For the text-containing cell, return its midpoint in (X, Y) coordinate format. 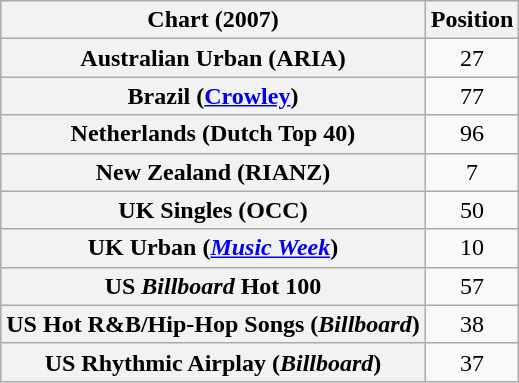
New Zealand (RIANZ) (213, 172)
57 (472, 286)
Australian Urban (ARIA) (213, 58)
10 (472, 248)
50 (472, 210)
27 (472, 58)
37 (472, 362)
Chart (2007) (213, 20)
US Billboard Hot 100 (213, 286)
Netherlands (Dutch Top 40) (213, 134)
7 (472, 172)
UK Urban (Music Week) (213, 248)
96 (472, 134)
77 (472, 96)
Brazil (Crowley) (213, 96)
UK Singles (OCC) (213, 210)
38 (472, 324)
US Rhythmic Airplay (Billboard) (213, 362)
Position (472, 20)
US Hot R&B/Hip-Hop Songs (Billboard) (213, 324)
